Scan for the cell matching the given text and deliver its [X, Y] coordinate at center. 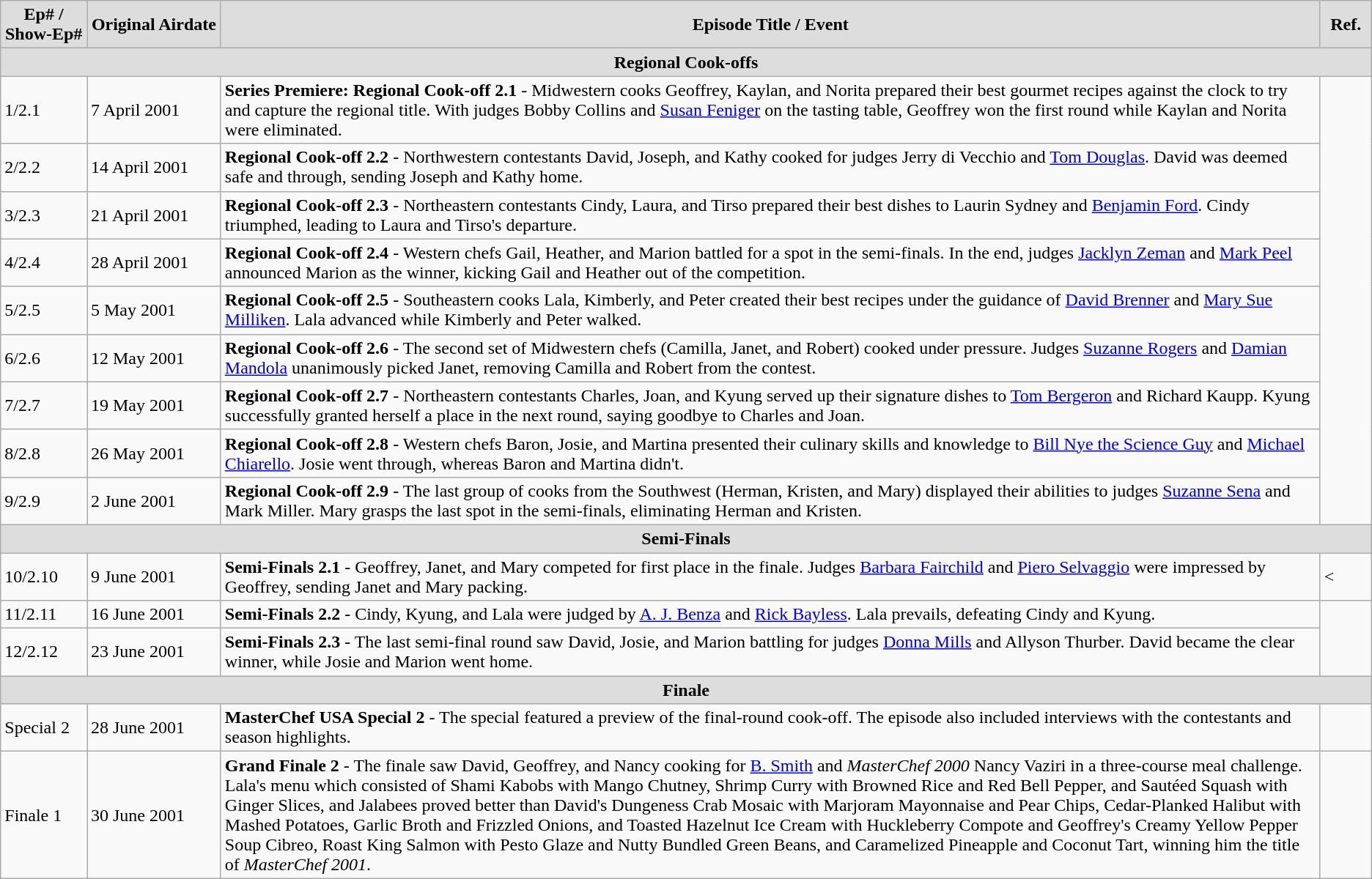
Regional Cook-offs [686, 62]
Special 2 [44, 728]
21 April 2001 [154, 215]
6/2.6 [44, 357]
Semi-Finals 2.2 - Cindy, Kyung, and Lala were judged by A. J. Benza and Rick Bayless. Lala prevails, defeating Cindy and Kyung. [770, 615]
5 May 2001 [154, 311]
Ref. [1346, 25]
Original Airdate [154, 25]
12 May 2001 [154, 357]
16 June 2001 [154, 615]
Semi-Finals [686, 538]
19 May 2001 [154, 406]
2/2.2 [44, 167]
1/2.1 [44, 110]
23 June 2001 [154, 652]
28 June 2001 [154, 728]
9/2.9 [44, 501]
28 April 2001 [154, 262]
11/2.11 [44, 615]
2 June 2001 [154, 501]
4/2.4 [44, 262]
Finale [686, 690]
12/2.12 [44, 652]
5/2.5 [44, 311]
7/2.7 [44, 406]
8/2.8 [44, 453]
3/2.3 [44, 215]
30 June 2001 [154, 815]
< [1346, 576]
7 April 2001 [154, 110]
Ep# / Show-Ep# [44, 25]
10/2.10 [44, 576]
9 June 2001 [154, 576]
26 May 2001 [154, 453]
Episode Title / Event [770, 25]
Finale 1 [44, 815]
14 April 2001 [154, 167]
